Pinpoint the cell where the given text exists, returning its [X, Y] midpoint coordinate. 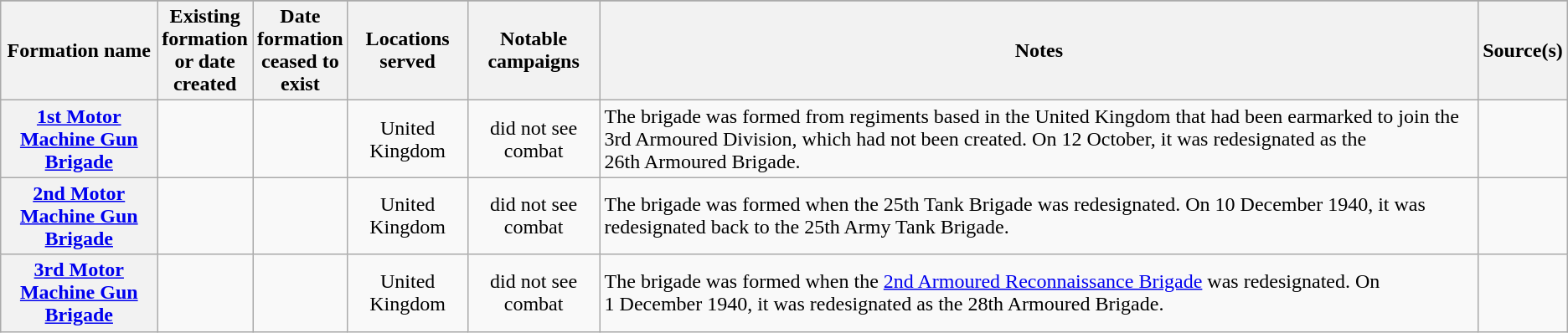
Existing formation or date created [205, 50]
The brigade was formed when the 25th Tank Brigade was redesignated. On 10 December 1940, it was redesignated back to the 25th Army Tank Brigade. [1039, 216]
Notable campaigns [534, 50]
Date formation ceased to exist [301, 50]
Notes [1039, 50]
Formation name [79, 50]
3rd Motor Machine Gun Brigade [79, 293]
2nd Motor Machine Gun Brigade [79, 216]
Locations served [407, 50]
Source(s) [1523, 50]
1st Motor Machine Gun Brigade [79, 139]
